Determine the [X, Y] coordinate at the center of the cell enclosing the given text.  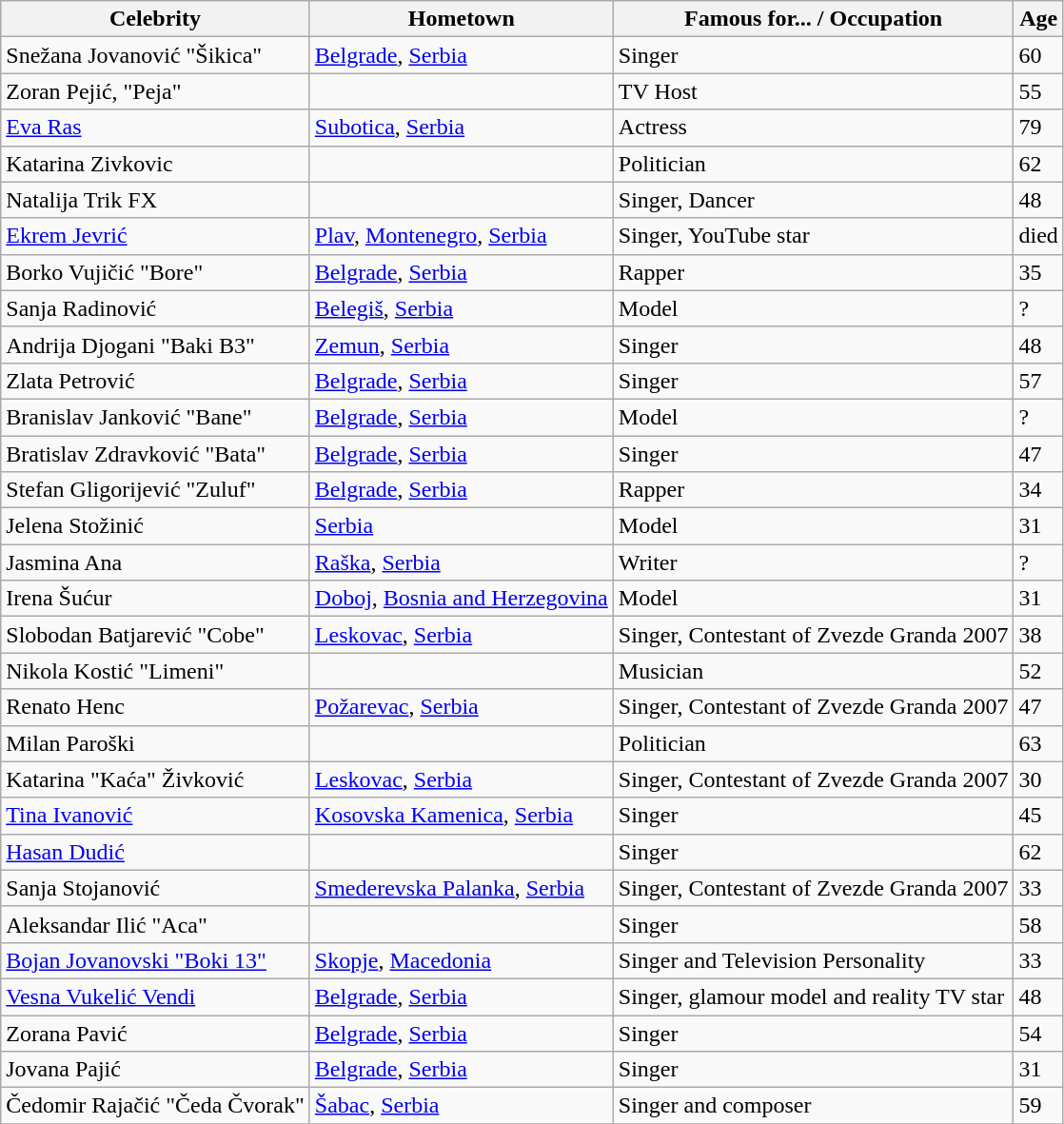
Stefan Gligorijević "Zuluf" [156, 490]
Raška, Serbia [461, 562]
Skopje, Macedonia [461, 960]
35 [1038, 272]
57 [1038, 381]
Slobodan Batjarević "Cobe" [156, 635]
Jasmina Ana [156, 562]
Zlata Petrović [156, 381]
55 [1038, 91]
38 [1038, 635]
Singer, YouTube star [813, 236]
Zoran Pejić, "Peja" [156, 91]
Smederevska Palanka, Serbia [461, 888]
Singer, glamour model and reality TV star [813, 996]
Borko Vujičić "Bore" [156, 272]
Katarina Zivkovic [156, 164]
Musician [813, 671]
30 [1038, 779]
Singer and Television Personality [813, 960]
Belegiš, Serbia [461, 308]
58 [1038, 924]
Jelena Stožinić [156, 526]
Celebrity [156, 19]
Plav, Montenegro, Serbia [461, 236]
died [1038, 236]
Natalija Trik FX [156, 200]
Famous for... / Occupation [813, 19]
Katarina "Kaća" Živković [156, 779]
Hasan Dudić [156, 852]
Subotica, Serbia [461, 128]
Zorana Pavić [156, 1033]
79 [1038, 128]
TV Host [813, 91]
63 [1038, 743]
Bratislav Zdravković "Bata" [156, 454]
Milan Paroški [156, 743]
Age [1038, 19]
Nikola Kostić "Limeni" [156, 671]
Aleksandar Ilić "Aca" [156, 924]
Šabac, Serbia [461, 1106]
60 [1038, 55]
Jovana Pajić [156, 1070]
Doboj, Bosnia and Herzegovina [461, 599]
Požarevac, Serbia [461, 707]
Tina Ivanović [156, 816]
Sanja Radinović [156, 308]
Kosovska Kamenica, Serbia [461, 816]
Serbia [461, 526]
54 [1038, 1033]
Čedomir Rajačić "Čeda Čvorak" [156, 1106]
Irena Šućur [156, 599]
Vesna Vukelić Vendi [156, 996]
34 [1038, 490]
Hometown [461, 19]
Actress [813, 128]
Singer and composer [813, 1106]
Branislav Janković "Bane" [156, 417]
Ekrem Jevrić [156, 236]
Writer [813, 562]
Renato Henc [156, 707]
Snežana Jovanović "Šikica" [156, 55]
Zemun, Serbia [461, 345]
Singer, Dancer [813, 200]
Sanja Stojanović [156, 888]
Andrija Djogani "Baki B3" [156, 345]
59 [1038, 1106]
Bojan Jovanovski "Boki 13" [156, 960]
52 [1038, 671]
45 [1038, 816]
Eva Ras [156, 128]
